Identify which cell holds the provided text, then report its (X, Y) central coordinate. 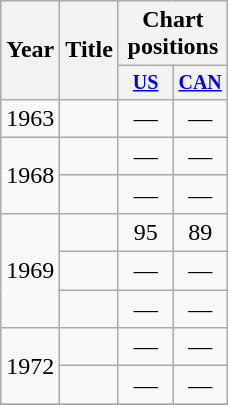
95 (145, 232)
US (145, 82)
1972 (30, 366)
1963 (30, 118)
Title (90, 50)
1968 (30, 175)
Year (30, 50)
89 (200, 232)
1969 (30, 270)
Chart positions (172, 34)
CAN (200, 82)
